Scan for the cell matching the given text and deliver its (X, Y) coordinate at center. 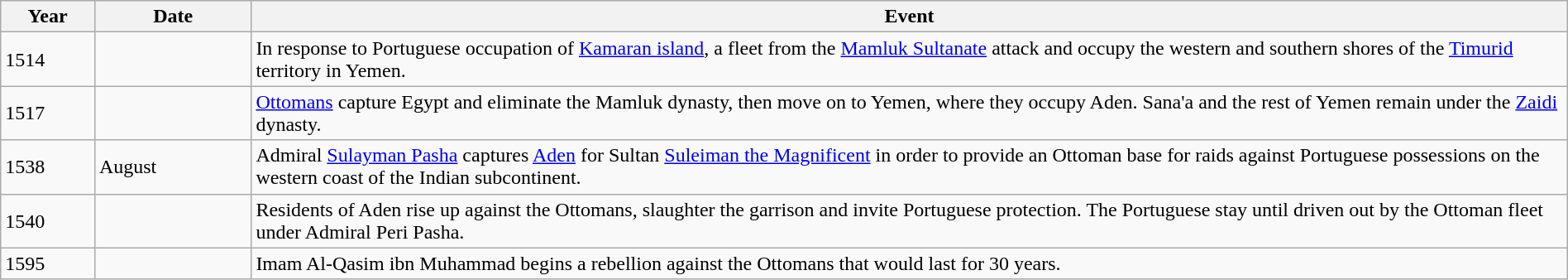
1538 (48, 167)
Event (910, 17)
1595 (48, 263)
1540 (48, 220)
Year (48, 17)
Imam Al-Qasim ibn Muhammad begins a rebellion against the Ottomans that would last for 30 years. (910, 263)
August (172, 167)
1514 (48, 60)
Date (172, 17)
1517 (48, 113)
